From the cell containing the given text, extract its center point as [X, Y] coordinate. 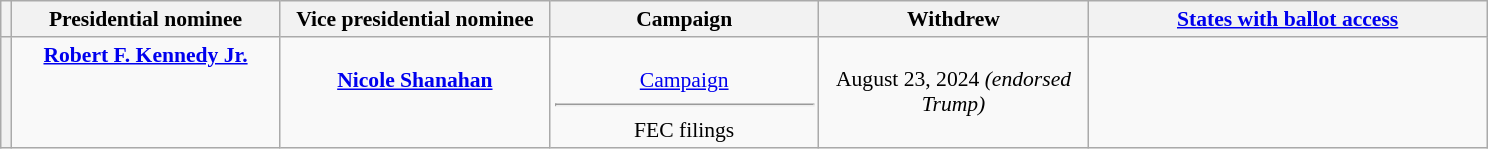
Presidential nominee [146, 19]
Robert F. Kennedy Jr. [146, 92]
Campaign [684, 19]
States with ballot access [1288, 19]
Withdrew [954, 19]
CampaignFEC filings [684, 92]
Nicole Shanahan [414, 92]
Vice presidential nominee [414, 19]
August 23, 2024 (endorsed Trump) [954, 92]
